From the cell containing the given text, extract its center point as [x, y] coordinate. 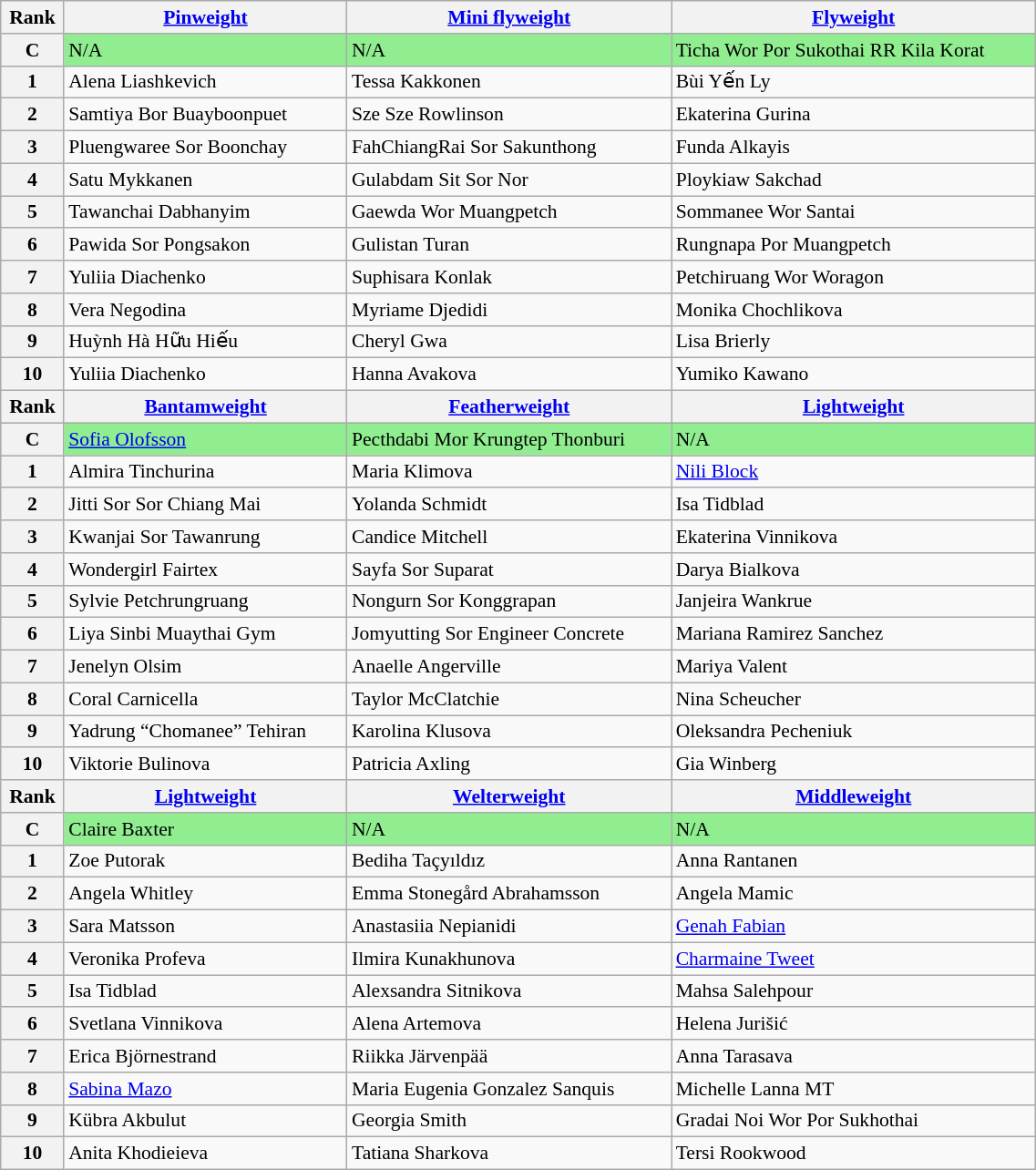
Coral Carnicella [206, 699]
Vera Negodina [206, 310]
Bùi Yến Ly [854, 82]
Bediha Taçyıldız [509, 861]
Yolanda Schmidt [509, 505]
Mini flyweight [509, 17]
Gia Winberg [854, 765]
Alena Liashkevich [206, 82]
Monika Chochlikova [854, 310]
Helena Jurišić [854, 1024]
Wondergirl Fairtex [206, 570]
Tessa Kakkonen [509, 82]
Suphisara Konlak [509, 277]
Jitti Sor Sor Chiang Mai [206, 505]
Huỳnh Hà Hữu Hiếu [206, 342]
Anita Khodieieva [206, 1154]
Petchiruang Wor Woragon [854, 277]
Cheryl Gwa [509, 342]
FahChiangRai Sor Sakunthong [509, 148]
Pawida Sor Pongsakon [206, 245]
Patricia Axling [509, 765]
Satu Mykkanen [206, 180]
Kübra Akbulut [206, 1121]
Darya Bialkova [854, 570]
Ekaterina Gurina [854, 115]
Alexsandra Sitnikova [509, 991]
Nili Block [854, 472]
Liya Sinbi Muaythai Gym [206, 634]
Ticha Wor Por Sukothai RR Kila Korat [854, 50]
Mariana Ramirez Sanchez [854, 634]
Sabina Mazo [206, 1089]
Karolina Klusova [509, 732]
Ilmira Kunakhunova [509, 959]
Alena Artemova [509, 1024]
Riikka Järvenpää [509, 1056]
Maria Eugenia Gonzalez Sanquis [509, 1089]
Anaelle Angerville [509, 667]
Ekaterina Vinnikova [854, 537]
Gulistan Turan [509, 245]
Pinweight [206, 17]
Sommanee Wor Santai [854, 212]
Svetlana Vinnikova [206, 1024]
Nongurn Sor Konggrapan [509, 601]
Jenelyn Olsim [206, 667]
Sylvie Petchrungruang [206, 601]
Georgia Smith [509, 1121]
Gulabdam Sit Sor Nor [509, 180]
Tawanchai Dabhanyim [206, 212]
Yumiko Kawano [854, 375]
Emma Stonegård Abrahamsson [509, 894]
Nina Scheucher [854, 699]
Veronika Profeva [206, 959]
Lisa Brierly [854, 342]
Charmaine Tweet [854, 959]
Tatiana Sharkova [509, 1154]
Sara Matsson [206, 927]
Claire Baxter [206, 829]
Erica Björnestrand [206, 1056]
Funda Alkayis [854, 148]
Yadrung “Chomanee” Tehiran [206, 732]
Maria Klimova [509, 472]
Anna Rantanen [854, 861]
Genah Fabian [854, 927]
Sayfa Sor Suparat [509, 570]
Ploykiaw Sakchad [854, 180]
Samtiya Bor Buayboonpuet [206, 115]
Candice Mitchell [509, 537]
Pluengwaree Sor Boonchay [206, 148]
Featherweight [509, 407]
Middleweight [854, 796]
Jomyutting Sor Engineer Concrete [509, 634]
Kwanjai Sor Tawanrung [206, 537]
Rungnapa Por Muangpetch [854, 245]
Anastasiia Nepianidi [509, 927]
Welterweight [509, 796]
Angela Whitley [206, 894]
Bantamweight [206, 407]
Almira Tinchurina [206, 472]
Hanna Avakova [509, 375]
Mahsa Salehpour [854, 991]
Michelle Lanna MT [854, 1089]
Mariya Valent [854, 667]
Zoe Putorak [206, 861]
Oleksandra Pecheniuk [854, 732]
Gaewda Wor Muangpetch [509, 212]
Viktorie Bulinova [206, 765]
Sze Sze Rowlinson [509, 115]
Myriame Djedidi [509, 310]
Angela Mamic [854, 894]
Taylor McClatchie [509, 699]
Anna Tarasava [854, 1056]
Pecthdabi Mor Krungtep Thonburi [509, 439]
Flyweight [854, 17]
Tersi Rookwood [854, 1154]
Janjeira Wankrue [854, 601]
Gradai Noi Wor Por Sukhothai [854, 1121]
Sofia Olofsson [206, 439]
